Return (x, y) of the center of cell containing provided text 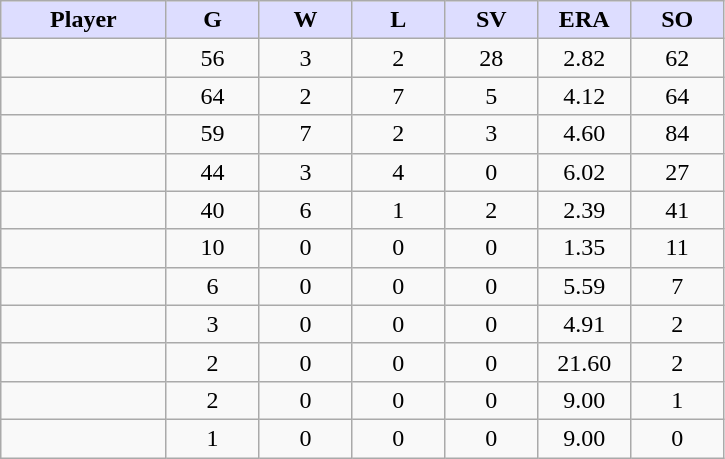
59 (212, 134)
56 (212, 58)
Player (84, 20)
27 (678, 172)
21.60 (584, 362)
11 (678, 248)
10 (212, 248)
W (306, 20)
6.02 (584, 172)
28 (492, 58)
1.35 (584, 248)
SV (492, 20)
SO (678, 20)
84 (678, 134)
5 (492, 96)
62 (678, 58)
G (212, 20)
2.39 (584, 210)
L (398, 20)
2.82 (584, 58)
5.59 (584, 286)
ERA (584, 20)
41 (678, 210)
4.12 (584, 96)
4 (398, 172)
40 (212, 210)
44 (212, 172)
4.91 (584, 324)
4.60 (584, 134)
